Extract the (X, Y) coordinate from the center of the cell holding the provided text.  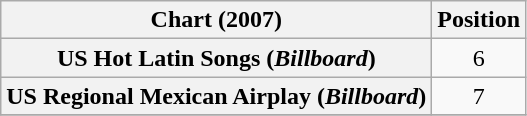
US Regional Mexican Airplay (Billboard) (216, 96)
6 (479, 58)
Position (479, 20)
Chart (2007) (216, 20)
US Hot Latin Songs (Billboard) (216, 58)
7 (479, 96)
